Capture the cell that displays the provided text and extract its (x, y) central coordinate. 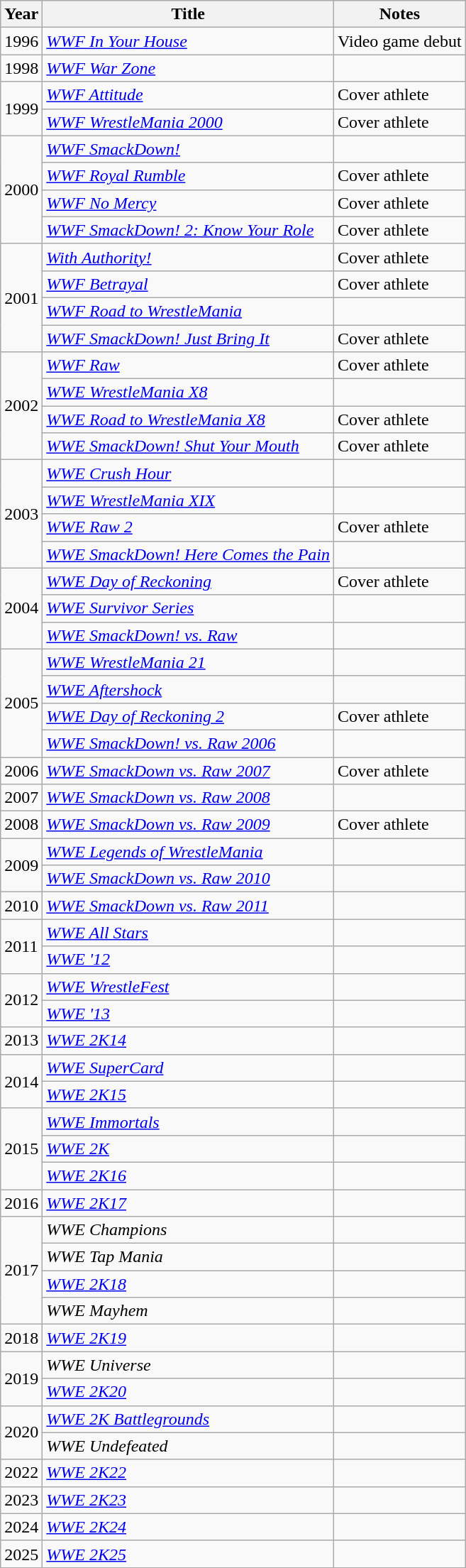
WWF Road to WrestleMania (189, 311)
WWE '12 (189, 960)
WWE All Stars (189, 933)
2013 (21, 1041)
2002 (21, 406)
2024 (21, 1527)
WWE 2K22 (189, 1473)
2025 (21, 1554)
2023 (21, 1500)
WWE SmackDown vs. Raw 2010 (189, 879)
WWE SuperCard (189, 1068)
1998 (21, 68)
WWE 2K19 (189, 1338)
WWE 2K (189, 1148)
2019 (21, 1378)
WWF SmackDown! (189, 149)
WWE 2K24 (189, 1527)
WWF WrestleMania 2000 (189, 122)
1996 (21, 41)
2004 (21, 608)
WWF SmackDown! 2: Know Your Role (189, 230)
WWE SmackDown vs. Raw 2011 (189, 906)
2015 (21, 1148)
2007 (21, 798)
2016 (21, 1203)
WWF Betrayal (189, 284)
WWF In Your House (189, 41)
WWE 2K16 (189, 1175)
WWE SmackDown vs. Raw 2007 (189, 770)
2014 (21, 1081)
WWE Day of Reckoning (189, 581)
WWE 2K17 (189, 1203)
WWE 2K25 (189, 1554)
WWE SmackDown! vs. Raw (189, 635)
WWF War Zone (189, 68)
WWE 2K18 (189, 1284)
2020 (21, 1432)
WWE Undefeated (189, 1446)
2017 (21, 1271)
WWE 2K20 (189, 1392)
1999 (21, 109)
WWE 2K23 (189, 1500)
WWF Royal Rumble (189, 176)
WWF Attitude (189, 95)
WWE WrestleMania X8 (189, 393)
WWF No Mercy (189, 203)
WWE 2K15 (189, 1095)
2012 (21, 1000)
2003 (21, 514)
WWE 2K14 (189, 1041)
WWE SmackDown! Shut Your Mouth (189, 446)
Title (189, 14)
Notes (400, 14)
2001 (21, 297)
2018 (21, 1338)
Video game debut (400, 41)
WWE Legends of WrestleMania (189, 852)
WWE SmackDown vs. Raw 2008 (189, 798)
2008 (21, 825)
2011 (21, 946)
2006 (21, 770)
WWE Aftershock (189, 689)
Year (21, 14)
WWF Raw (189, 366)
WWE Mayhem (189, 1311)
WWE Universe (189, 1365)
WWE SmackDown vs. Raw 2009 (189, 825)
WWE WrestleFest (189, 987)
WWE WrestleMania 21 (189, 662)
WWF SmackDown! Just Bring It (189, 339)
WWE '13 (189, 1014)
WWE Day of Reckoning 2 (189, 716)
WWE 2K Battlegrounds (189, 1419)
WWE Raw 2 (189, 527)
WWE SmackDown! vs. Raw 2006 (189, 743)
WWE Immortals (189, 1122)
2010 (21, 906)
2022 (21, 1473)
2000 (21, 190)
WWE Tap Mania (189, 1257)
WWE WrestleMania XIX (189, 500)
2009 (21, 865)
WWE SmackDown! Here Comes the Pain (189, 554)
WWE Road to WrestleMania X8 (189, 420)
With Authority! (189, 257)
WWE Crush Hour (189, 473)
WWE Champions (189, 1230)
2005 (21, 703)
WWE Survivor Series (189, 608)
